From the cell containing the given text, extract its center point as [X, Y] coordinate. 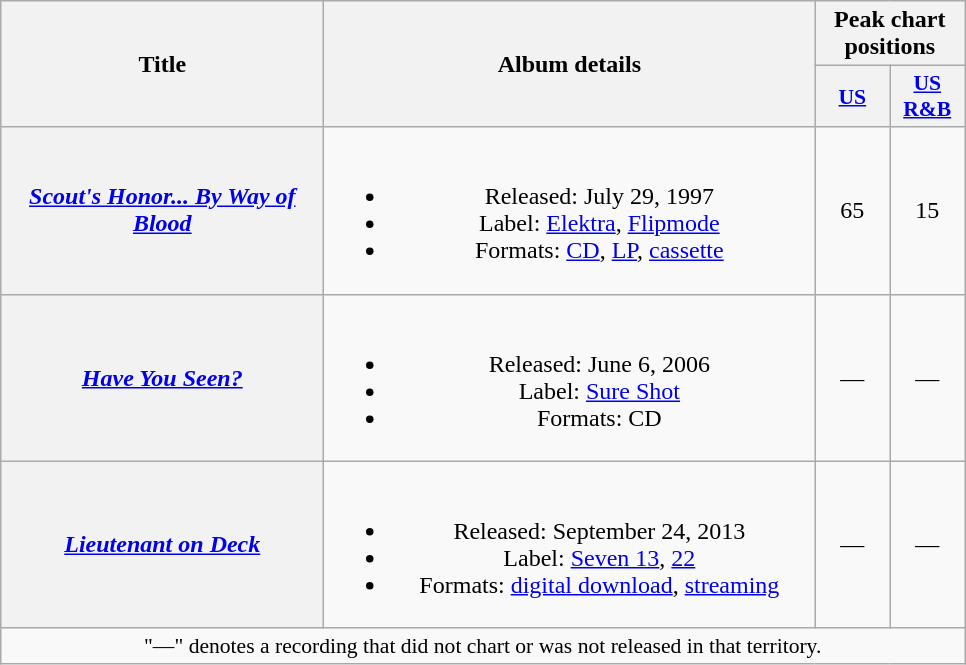
Scout's Honor... By Way of Blood [162, 210]
Peak chart positions [890, 34]
Album details [570, 64]
"—" denotes a recording that did not chart or was not released in that territory. [483, 646]
US [852, 96]
Lieutenant on Deck [162, 544]
Released: September 24, 2013Label: Seven 13, 22Formats: digital download, streaming [570, 544]
USR&B [928, 96]
Title [162, 64]
Have You Seen? [162, 378]
Released: June 6, 2006Label: Sure ShotFormats: CD [570, 378]
65 [852, 210]
15 [928, 210]
Released: July 29, 1997Label: Elektra, FlipmodeFormats: CD, LP, cassette [570, 210]
